Determine the [X, Y] coordinate at the center of the cell enclosing the given text.  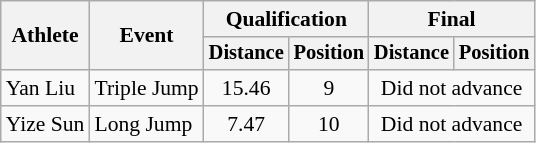
10 [329, 124]
Long Jump [146, 124]
9 [329, 88]
Athlete [46, 36]
Yan Liu [46, 88]
Final [452, 19]
Qualification [286, 19]
15.46 [246, 88]
Yize Sun [46, 124]
Triple Jump [146, 88]
7.47 [246, 124]
Event [146, 36]
